Capture the cell that displays the provided text and extract its (X, Y) central coordinate. 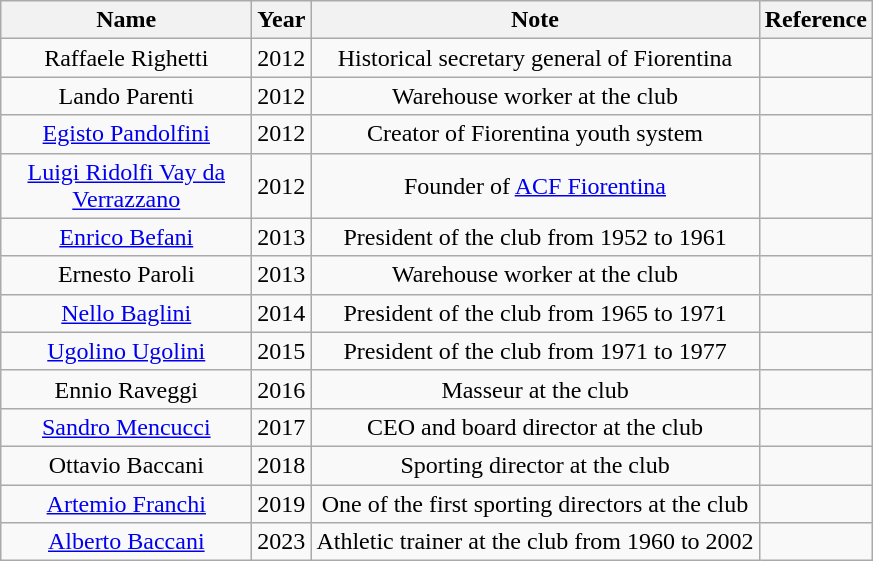
Year (282, 20)
Egisto Pandolfini (126, 134)
Enrico Befani (126, 237)
Raffaele Righetti (126, 58)
2015 (282, 351)
Ottavio Baccani (126, 465)
Ernesto Paroli (126, 275)
Alberto Baccani (126, 542)
Nello Baglini (126, 313)
One of the first sporting directors at the club (535, 503)
Creator of Fiorentina youth system (535, 134)
Founder of ACF Fiorentina (535, 186)
Sandro Mencucci (126, 427)
2019 (282, 503)
Lando Parenti (126, 96)
CEO and board director at the club (535, 427)
2018 (282, 465)
2014 (282, 313)
2023 (282, 542)
Ennio Raveggi (126, 389)
Luigi Ridolfi Vay da Verrazzano (126, 186)
President of the club from 1971 to 1977 (535, 351)
President of the club from 1952 to 1961 (535, 237)
Note (535, 20)
Name (126, 20)
Sporting director at the club (535, 465)
Reference (816, 20)
2017 (282, 427)
Historical secretary general of Fiorentina (535, 58)
President of the club from 1965 to 1971 (535, 313)
2016 (282, 389)
Athletic trainer at the club from 1960 to 2002 (535, 542)
Ugolino Ugolini (126, 351)
Artemio Franchi (126, 503)
Masseur at the club (535, 389)
